Locate the cell with the specified text and output its [x, y] center coordinate. 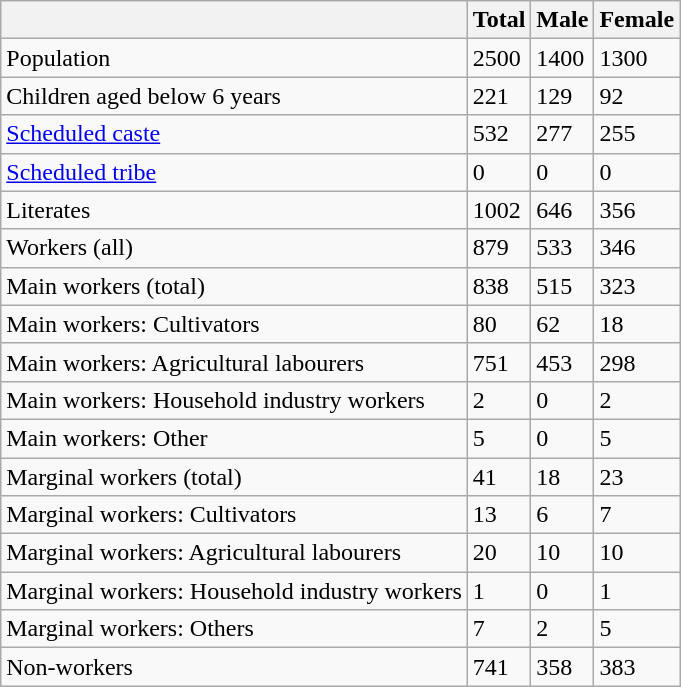
Marginal workers: Agricultural labourers [234, 553]
Marginal workers: Cultivators [234, 515]
Main workers: Agricultural labourers [234, 362]
532 [499, 134]
6 [562, 515]
Scheduled tribe [234, 172]
1300 [637, 58]
92 [637, 96]
20 [499, 553]
Marginal workers: Household industry workers [234, 591]
Male [562, 20]
Marginal workers (total) [234, 477]
1002 [499, 210]
Non-workers [234, 667]
2500 [499, 58]
277 [562, 134]
Literates [234, 210]
879 [499, 248]
80 [499, 324]
Scheduled caste [234, 134]
62 [562, 324]
41 [499, 477]
23 [637, 477]
Main workers (total) [234, 286]
Total [499, 20]
741 [499, 667]
Children aged below 6 years [234, 96]
751 [499, 362]
Workers (all) [234, 248]
221 [499, 96]
129 [562, 96]
255 [637, 134]
Main workers: Cultivators [234, 324]
515 [562, 286]
383 [637, 667]
323 [637, 286]
533 [562, 248]
453 [562, 362]
358 [562, 667]
13 [499, 515]
Main workers: Household industry workers [234, 400]
Main workers: Other [234, 438]
838 [499, 286]
1400 [562, 58]
356 [637, 210]
298 [637, 362]
346 [637, 248]
Female [637, 20]
Marginal workers: Others [234, 629]
Population [234, 58]
646 [562, 210]
